Detect which cell encompasses the target text, then output its (X, Y) center coordinate. 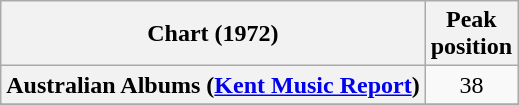
38 (471, 85)
Australian Albums (Kent Music Report) (213, 85)
Chart (1972) (213, 34)
Peakposition (471, 34)
